Search for the cell housing the specified text and yield its [x, y] center coordinate. 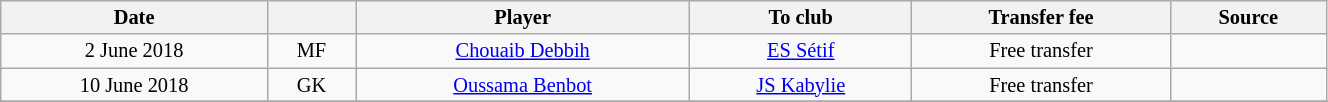
GK [311, 85]
JS Kabylie [801, 85]
Chouaib Debbih [523, 51]
Oussama Benbot [523, 85]
Source [1248, 17]
10 June 2018 [134, 85]
To club [801, 17]
Transfer fee [1042, 17]
ES Sétif [801, 51]
Date [134, 17]
Player [523, 17]
MF [311, 51]
2 June 2018 [134, 51]
